Pinpoint the cell where the given text exists, returning its [X, Y] midpoint coordinate. 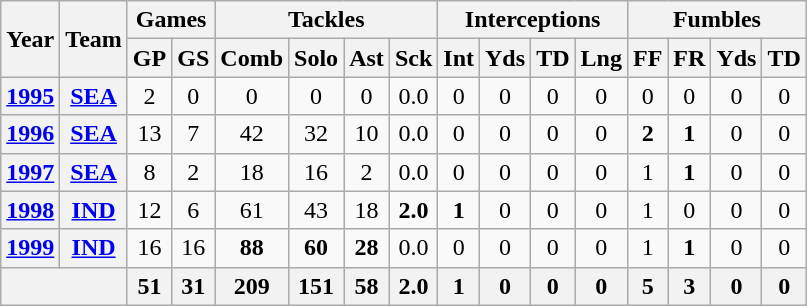
Fumbles [716, 20]
Tackles [326, 20]
Comb [252, 58]
1996 [30, 134]
Solo [316, 58]
209 [252, 286]
61 [252, 210]
51 [149, 286]
12 [149, 210]
1997 [30, 172]
7 [194, 134]
58 [367, 286]
1998 [30, 210]
Int [459, 58]
Games [170, 20]
5 [647, 286]
1999 [30, 248]
13 [149, 134]
43 [316, 210]
Sck [413, 58]
10 [367, 134]
Interceptions [533, 20]
31 [194, 286]
FR [690, 58]
60 [316, 248]
Ast [367, 58]
GS [194, 58]
Year [30, 39]
Lng [601, 58]
1995 [30, 96]
32 [316, 134]
6 [194, 210]
28 [367, 248]
Team [94, 39]
42 [252, 134]
GP [149, 58]
8 [149, 172]
FF [647, 58]
3 [690, 286]
151 [316, 286]
88 [252, 248]
